From the cell containing the given text, extract its center point as (x, y) coordinate. 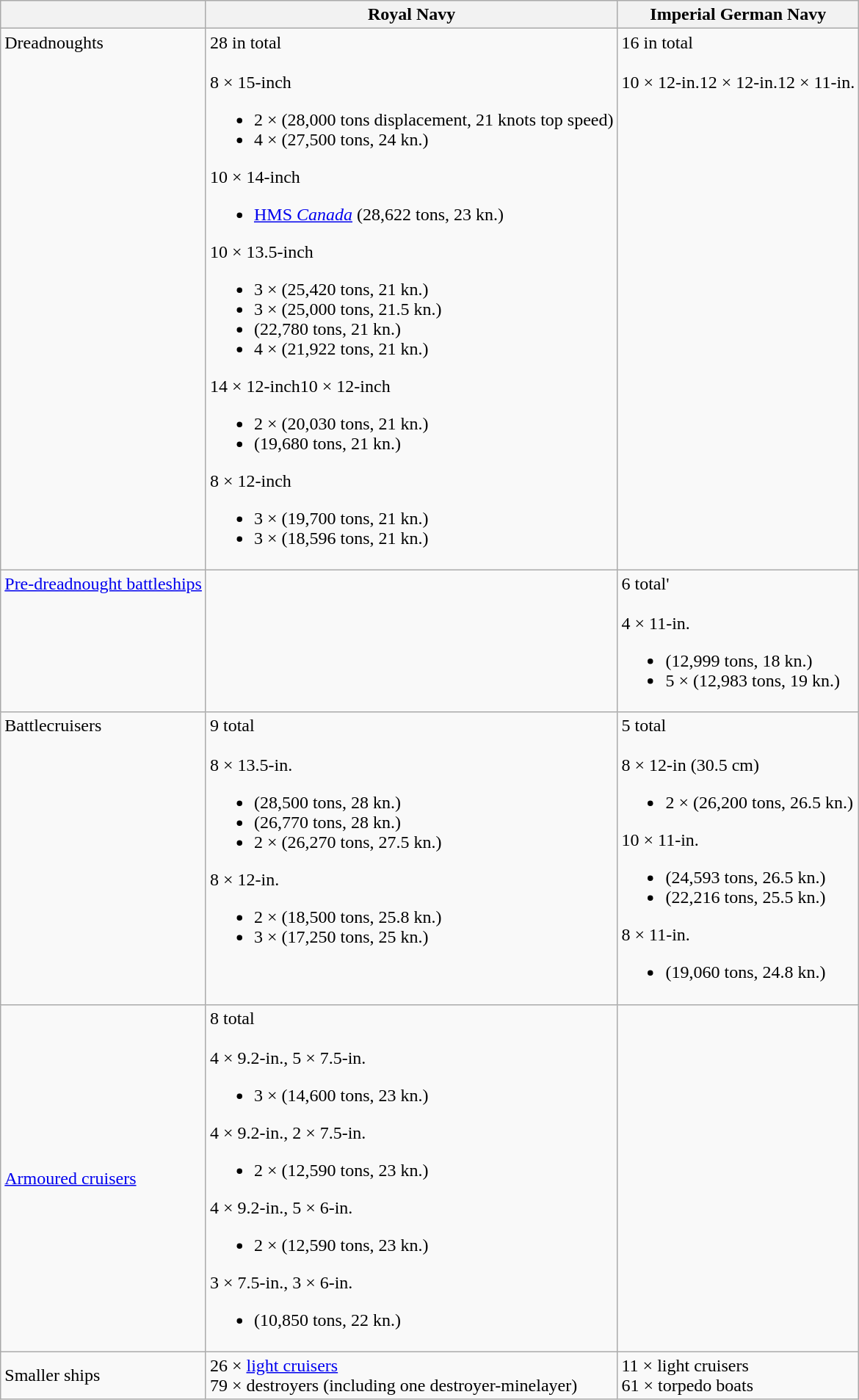
Dreadnoughts (104, 300)
16 in total10 × 12-in.12 × 12-in.12 × 11-in. (739, 300)
Smaller ships (104, 1376)
Royal Navy (411, 15)
5 total8 × 12-in (30.5 cm)2 × (26,200 tons, 26.5 kn.)10 × 11-in. (24,593 tons, 26.5 kn.) (22,216 tons, 25.5 kn.)8 × 11-in. (19,060 tons, 24.8 kn.) (739, 858)
Imperial German Navy (739, 15)
11 × light cruisers61 × torpedo boats (739, 1376)
Pre-dreadnought battleships (104, 641)
6 total'4 × 11-in. (12,999 tons, 18 kn.)5 × (12,983 tons, 19 kn.) (739, 641)
Armoured cruisers (104, 1178)
26 × light cruisers79 × destroyers (including one destroyer-minelayer) (411, 1376)
Battlecruisers (104, 858)
